Locate the cell with the specified text and output its [X, Y] center coordinate. 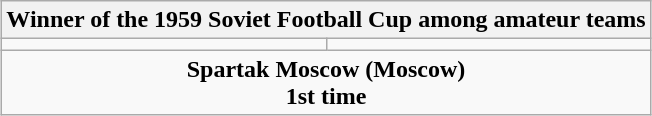
Winner of the 1959 Soviet Football Cup among amateur teams [326, 20]
Spartak Moscow (Moscow)1st time [326, 82]
